For the text-containing cell, return its midpoint in (X, Y) coordinate format. 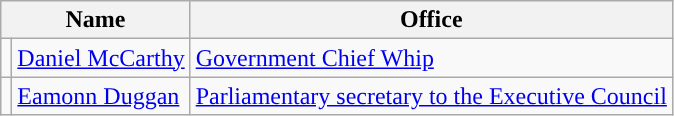
Eamonn Duggan (101, 96)
Daniel McCarthy (101, 58)
Parliamentary secretary to the Executive Council (431, 96)
Office (431, 20)
Government Chief Whip (431, 58)
Name (96, 20)
